Output the (x, y) coordinate of the center of the cell containing the given text.  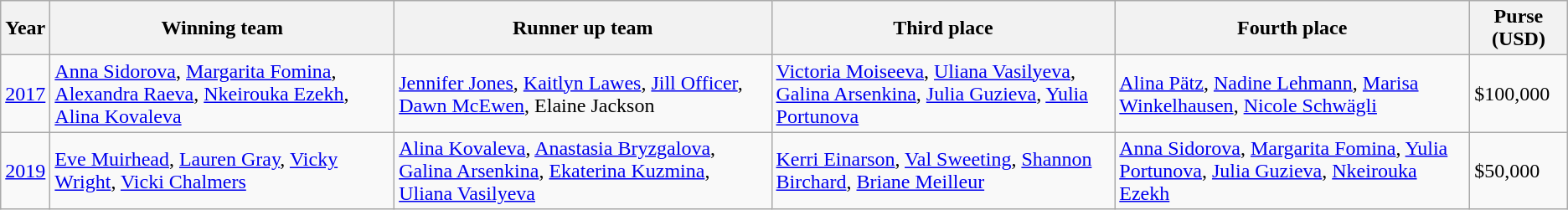
Jennifer Jones, Kaitlyn Lawes, Jill Officer, Dawn McEwen, Elaine Jackson (583, 94)
Alina Pätz, Nadine Lehmann, Marisa Winkelhausen, Nicole Schwägli (1292, 94)
Kerri Einarson, Val Sweeting, Shannon Birchard, Briane Meilleur (943, 171)
Year (25, 28)
Runner up team (583, 28)
Anna Sidorova, Margarita Fomina, Yulia Portunova, Julia Guzieva, Nkeirouka Ezekh (1292, 171)
2019 (25, 171)
Eve Muirhead, Lauren Gray, Vicky Wright, Vicki Chalmers (223, 171)
Victoria Moiseeva, Uliana Vasilyeva, Galina Arsenkina, Julia Guzieva, Yulia Portunova (943, 94)
Anna Sidorova, Margarita Fomina, Alexandra Raeva, Nkeirouka Ezekh, Alina Kovaleva (223, 94)
Winning team (223, 28)
Fourth place (1292, 28)
Alina Kovaleva, Anastasia Bryzgalova, Galina Arsenkina, Ekaterina Kuzmina, Uliana Vasilyeva (583, 171)
2017 (25, 94)
Purse (USD) (1519, 28)
$50,000 (1519, 171)
$100,000 (1519, 94)
Third place (943, 28)
